Return (x, y) of the center of cell containing provided text 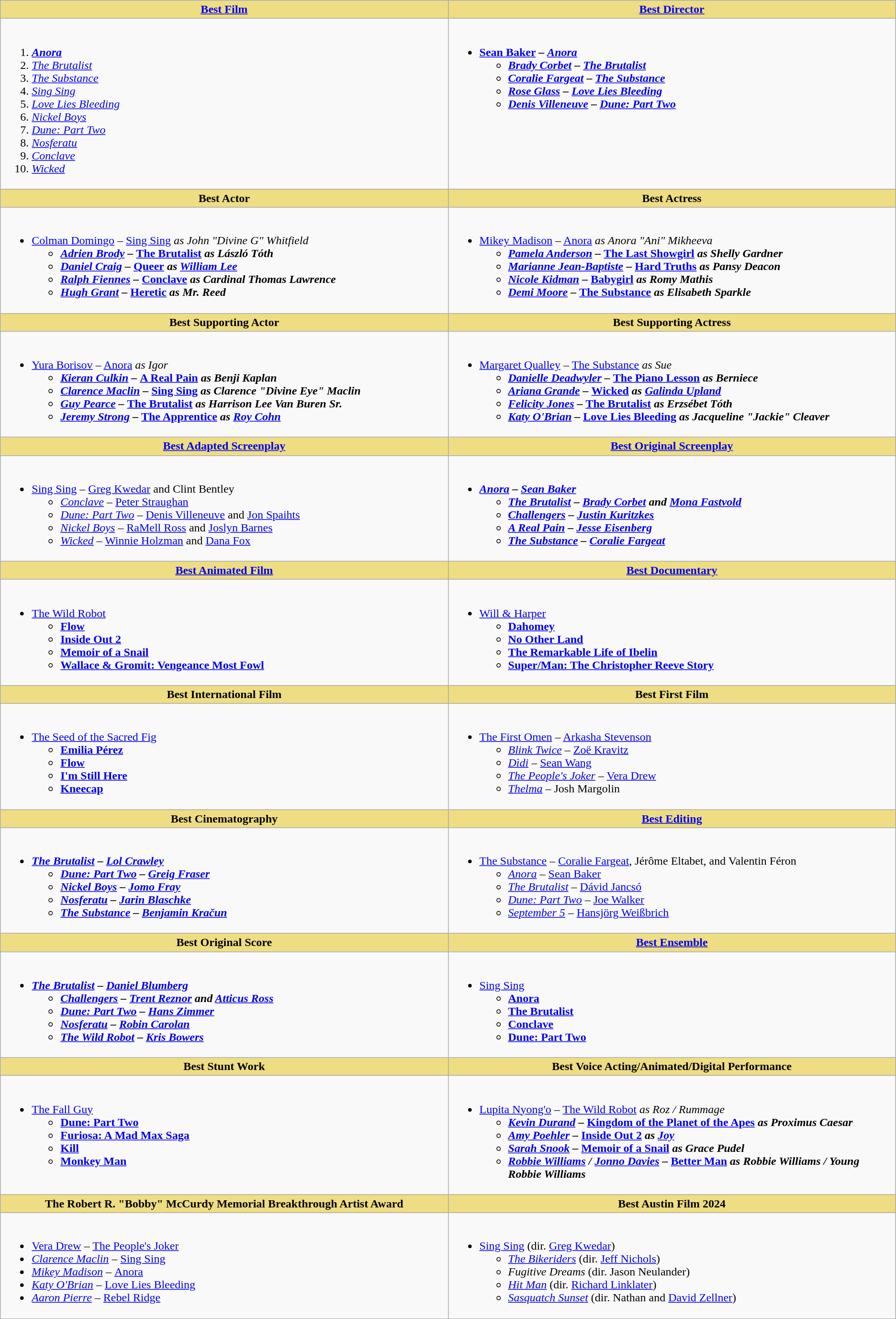
Best Supporting Actor (224, 322)
Best Actress (672, 198)
Best Stunt Work (224, 1067)
AnoraThe BrutalistThe SubstanceSing SingLove Lies BleedingNickel BoysDune: Part TwoNosferatuConclaveWicked (224, 104)
The Fall GuyDune: Part TwoFuriosa: A Mad Max SagaKillMonkey Man (224, 1135)
Will & HarperDahomeyNo Other LandThe Remarkable Life of IbelinSuper/Man: The Christopher Reeve Story (672, 632)
Best International Film (224, 694)
Best Cinematography (224, 818)
Best Film (224, 10)
The Wild RobotFlowInside Out 2Memoir of a SnailWallace & Gromit: Vengeance Most Fowl (224, 632)
Best Original Screenplay (672, 446)
Best Director (672, 10)
Best Voice Acting/Animated/Digital Performance (672, 1067)
Best Austin Film 2024 (672, 1204)
Vera Drew – The People's JokerClarence Maclin – Sing SingMikey Madison – AnoraKaty O'Brian – Love Lies BleedingAaron Pierre – Rebel Ridge (224, 1266)
The Brutalist – Lol CrawleyDune: Part Two – Greig FraserNickel Boys – Jomo FrayNosferatu – Jarin BlaschkeThe Substance – Benjamin Kračun (224, 881)
Best Animated Film (224, 570)
Best Original Score (224, 943)
Best Adapted Screenplay (224, 446)
Sing SingAnoraThe BrutalistConclaveDune: Part Two (672, 1004)
Best Ensemble (672, 943)
Best Documentary (672, 570)
Best Editing (672, 818)
Best Supporting Actress (672, 322)
The Robert R. "Bobby" McCurdy Memorial Breakthrough Artist Award (224, 1204)
The Seed of the Sacred FigEmilia PérezFlowI'm Still HereKneecap (224, 756)
Best First Film (672, 694)
Sean Baker – AnoraBrady Corbet – The BrutalistCoralie Fargeat – The SubstanceRose Glass – Love Lies BleedingDenis Villeneuve – Dune: Part Two (672, 104)
The First Omen – Arkasha StevensonBlink Twice – Zoë KravitzDìdi – Sean WangThe People's Joker – Vera DrewThelma – Josh Margolin (672, 756)
Best Actor (224, 198)
